Provide the [x, y] coordinate of the cell's center where the given text is located.  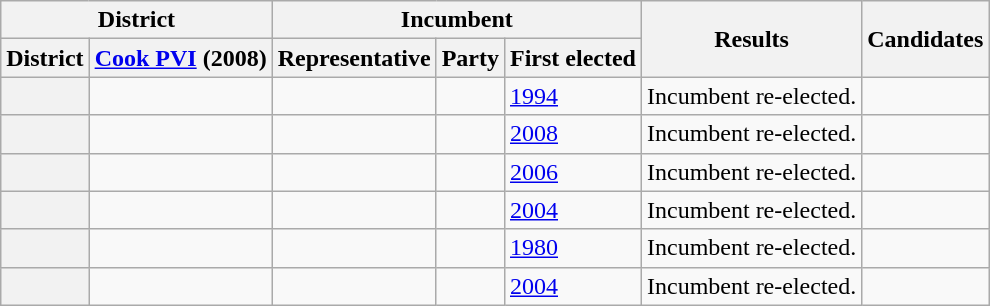
1994 [572, 96]
2008 [572, 134]
2006 [572, 172]
Cook PVI (2008) [180, 58]
Results [751, 39]
1980 [572, 248]
Candidates [926, 39]
Party [470, 58]
Representative [354, 58]
Incumbent [456, 20]
First elected [572, 58]
